For the text-containing cell, return its midpoint in [X, Y] coordinate format. 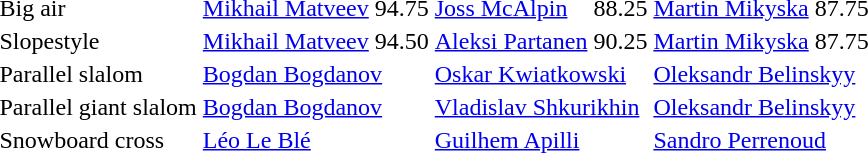
Oskar Kwiatkowski [541, 74]
Vladislav Shkurikhin [541, 107]
94.50 [402, 41]
Mikhail Matveev [286, 41]
Martin Mikyska [731, 41]
Aleksi Partanen [511, 41]
90.25 [620, 41]
